Search for the cell housing the specified text and yield its [X, Y] center coordinate. 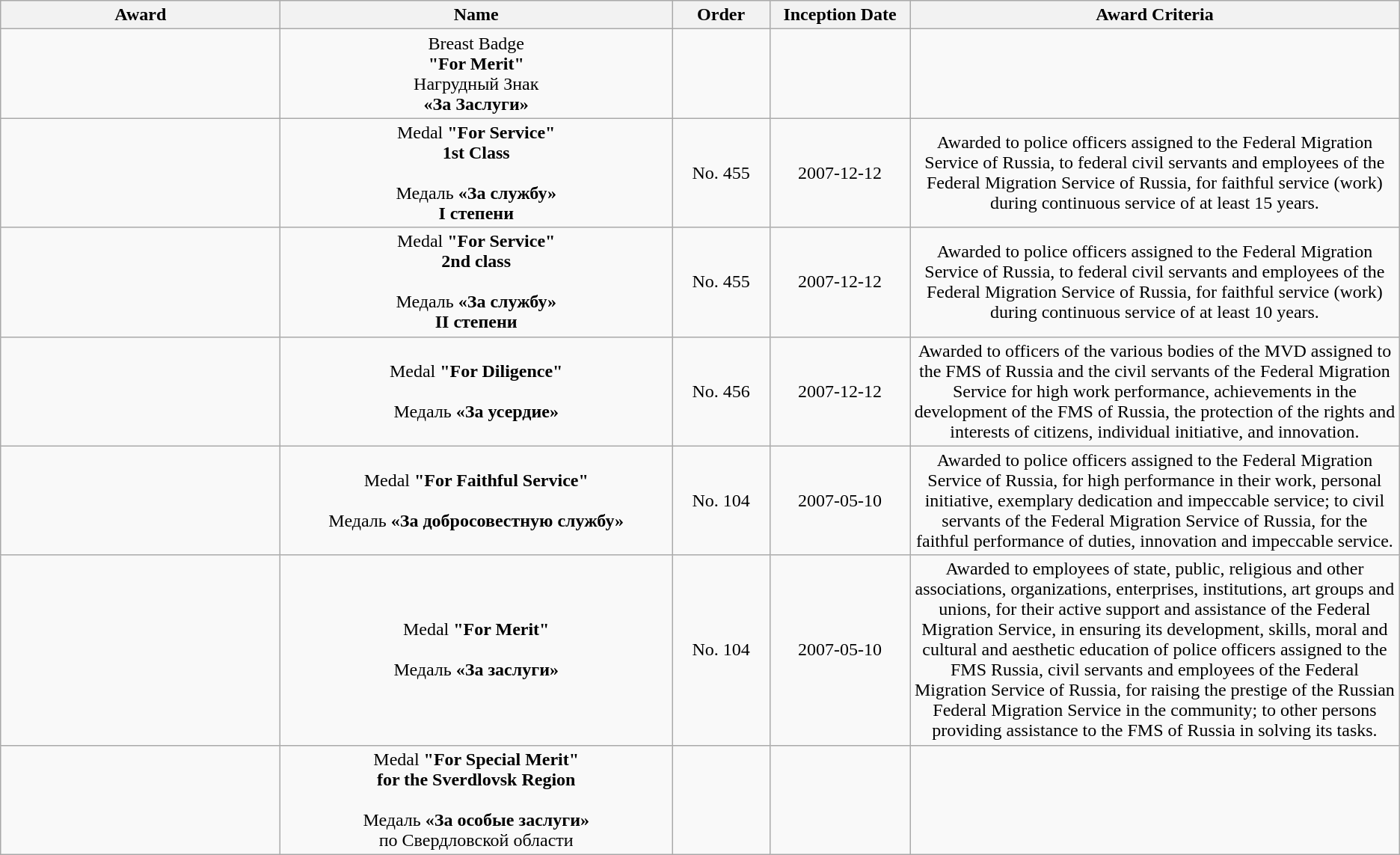
Inception Date [841, 15]
Award [141, 15]
Medal "For Special Merit"for the Sverdlovsk RegionМедаль «За особые заслуги»по Свердловской области [476, 800]
Medal "For Diligence"Медаль «За усердие» [476, 391]
Order [721, 15]
Medal "For Service"2nd classМедаль «За службу»II степени [476, 282]
Name [476, 15]
Medal "For Service"1st ClassМедаль «За службу»I степени [476, 173]
Medal "For Faithful Service"Медаль «За добросовестную службу» [476, 500]
Award Criteria [1155, 15]
No. 456 [721, 391]
Medal "For Merit"Медаль «За заслуги» [476, 650]
Breast Badge"For Merit"Нагрудный Знак«За Заслуги» [476, 73]
